Scan for the cell matching the given text and deliver its [X, Y] coordinate at center. 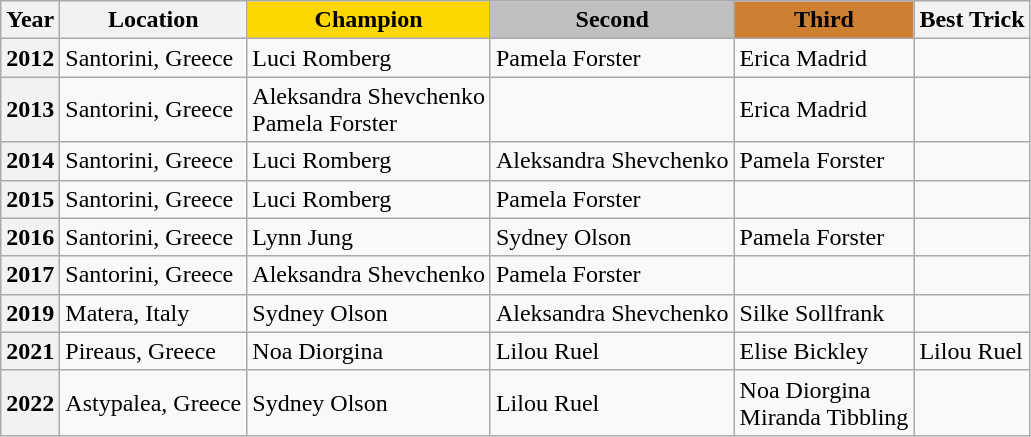
2016 [30, 237]
Noa Diorgina Miranda Tibbling [824, 402]
2012 [30, 58]
Year [30, 20]
Matera, Italy [154, 313]
Noa Diorgina [369, 351]
Location [154, 20]
2017 [30, 275]
Lynn Jung [369, 237]
Best Trick [972, 20]
2022 [30, 402]
Silke Sollfrank [824, 313]
2014 [30, 161]
Elise Bickley [824, 351]
2019 [30, 313]
Champion [369, 20]
Third [824, 20]
Aleksandra Shevchenko Pamela Forster [369, 110]
Second [612, 20]
2015 [30, 199]
2013 [30, 110]
Pireaus, Greece [154, 351]
2021 [30, 351]
Astypalea, Greece [154, 402]
